Return the (x, y) coordinate for the center point of the cell that contains the specified text.  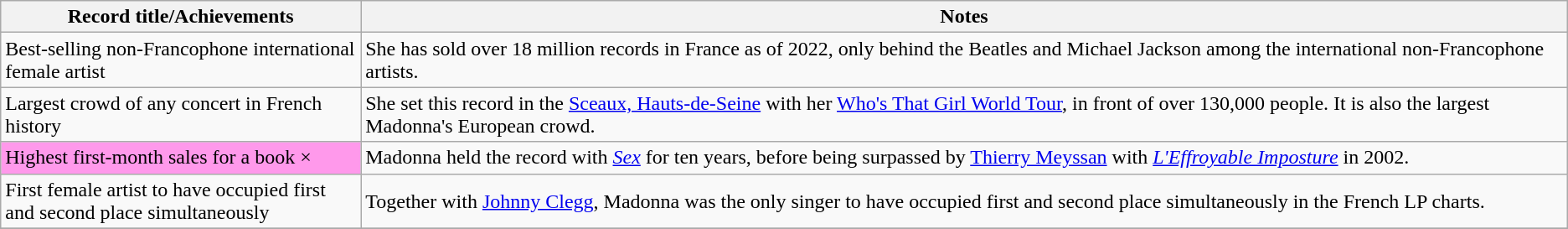
First female artist to have occupied first and second place simultaneously (181, 201)
Record title/Achievements (181, 17)
Highest first-month sales for a book × (181, 158)
Notes (965, 17)
Together with Johnny Clegg, Madonna was the only singer to have occupied first and second place simultaneously in the French LP charts. (965, 201)
Best-selling non-Francophone international female artist (181, 60)
Madonna held the record with Sex for ten years, before being surpassed by Thierry Meyssan with L'Effroyable Imposture in 2002. (965, 158)
Largest crowd of any concert in French history (181, 114)
